Scan for the cell matching the given text and deliver its [X, Y] coordinate at center. 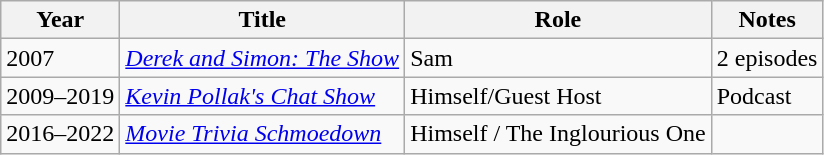
Podcast [767, 96]
2016–2022 [60, 134]
Movie Trivia Schmoedown [262, 134]
2009–2019 [60, 96]
Notes [767, 20]
Year [60, 20]
Role [558, 20]
2007 [60, 58]
Himself/Guest Host [558, 96]
Himself / The Inglourious One [558, 134]
2 episodes [767, 58]
Kevin Pollak's Chat Show [262, 96]
Title [262, 20]
Sam [558, 58]
Derek and Simon: The Show [262, 58]
